Find where the given text appears and provide that cell's center as [X, Y] coordinate. 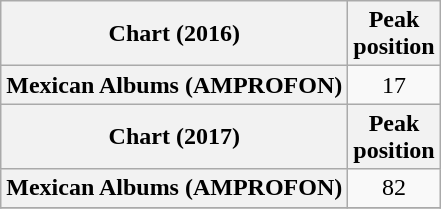
82 [394, 188]
Chart (2016) [174, 34]
Chart (2017) [174, 136]
17 [394, 85]
